Identify which cell holds the provided text, then report its (X, Y) central coordinate. 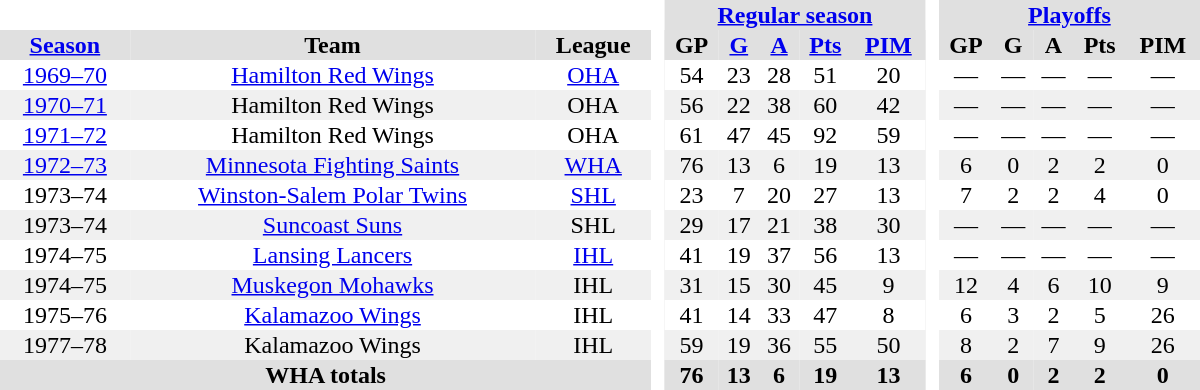
21 (779, 225)
14 (739, 315)
Team (333, 45)
61 (692, 135)
28 (779, 75)
1972–73 (65, 165)
Season (65, 45)
1975–76 (65, 315)
Suncoast Suns (333, 225)
League (593, 45)
10 (1100, 285)
50 (888, 345)
3 (1013, 315)
22 (739, 105)
Playoffs (1070, 15)
1971–72 (65, 135)
15 (739, 285)
1977–78 (65, 345)
60 (825, 105)
WHA (593, 165)
Muskegon Mohawks (333, 285)
37 (779, 255)
33 (779, 315)
31 (692, 285)
36 (779, 345)
1969–70 (65, 75)
27 (825, 195)
42 (888, 105)
12 (966, 285)
1970–71 (65, 105)
WHA totals (326, 375)
Regular season (796, 15)
17 (739, 225)
54 (692, 75)
Minnesota Fighting Saints (333, 165)
Winston-Salem Polar Twins (333, 195)
5 (1100, 315)
92 (825, 135)
51 (825, 75)
Lansing Lancers (333, 255)
55 (825, 345)
29 (692, 225)
